Determine the (x, y) coordinate at the center of the cell enclosing the given text.  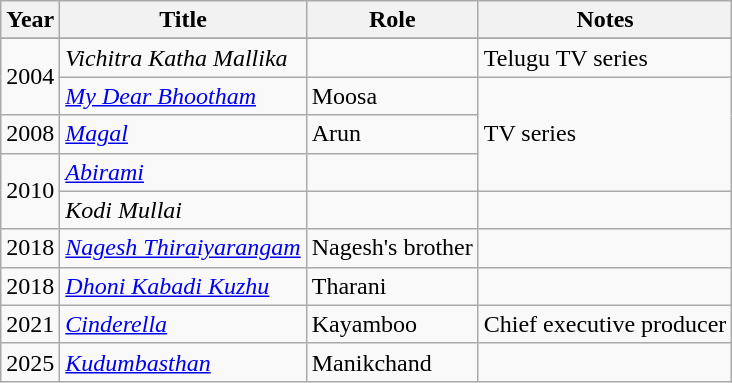
Kudumbasthan (183, 362)
2010 (30, 191)
Chief executive producer (605, 324)
Moosa (392, 96)
Cinderella (183, 324)
Title (183, 20)
Year (30, 20)
Abirami (183, 172)
Magal (183, 134)
2025 (30, 362)
2008 (30, 134)
Notes (605, 20)
Telugu TV series (605, 58)
Vichitra Katha Mallika (183, 58)
TV series (605, 134)
Role (392, 20)
Nagesh Thiraiyarangam (183, 248)
2004 (30, 77)
My Dear Bhootham (183, 96)
2021 (30, 324)
Manikchand (392, 362)
Tharani (392, 286)
Arun (392, 134)
Dhoni Kabadi Kuzhu (183, 286)
Nagesh's brother (392, 248)
Kodi Mullai (183, 210)
Kayamboo (392, 324)
